Output the (x, y) coordinate of the center of the cell containing the given text.  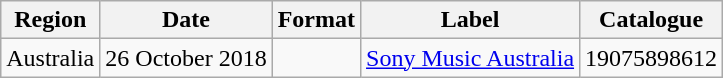
Catalogue (652, 20)
Format (316, 20)
Region (50, 20)
Sony Music Australia (470, 58)
26 October 2018 (186, 58)
Australia (50, 58)
Label (470, 20)
Date (186, 20)
19075898612 (652, 58)
